Search for the cell housing the specified text and yield its [x, y] center coordinate. 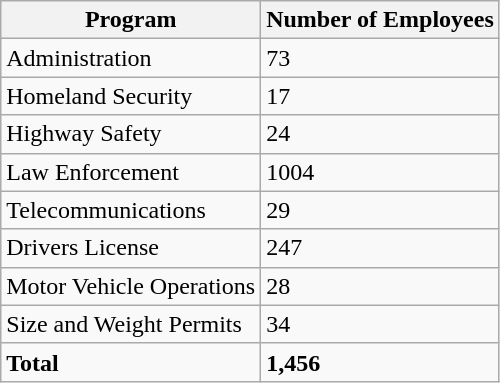
Highway Safety [131, 134]
Number of Employees [380, 20]
Administration [131, 58]
Drivers License [131, 248]
1004 [380, 172]
29 [380, 210]
1,456 [380, 362]
Law Enforcement [131, 172]
28 [380, 286]
Size and Weight Permits [131, 324]
Homeland Security [131, 96]
Total [131, 362]
Motor Vehicle Operations [131, 286]
34 [380, 324]
Program [131, 20]
73 [380, 58]
247 [380, 248]
17 [380, 96]
24 [380, 134]
Telecommunications [131, 210]
